Capture the cell that displays the provided text and extract its (X, Y) central coordinate. 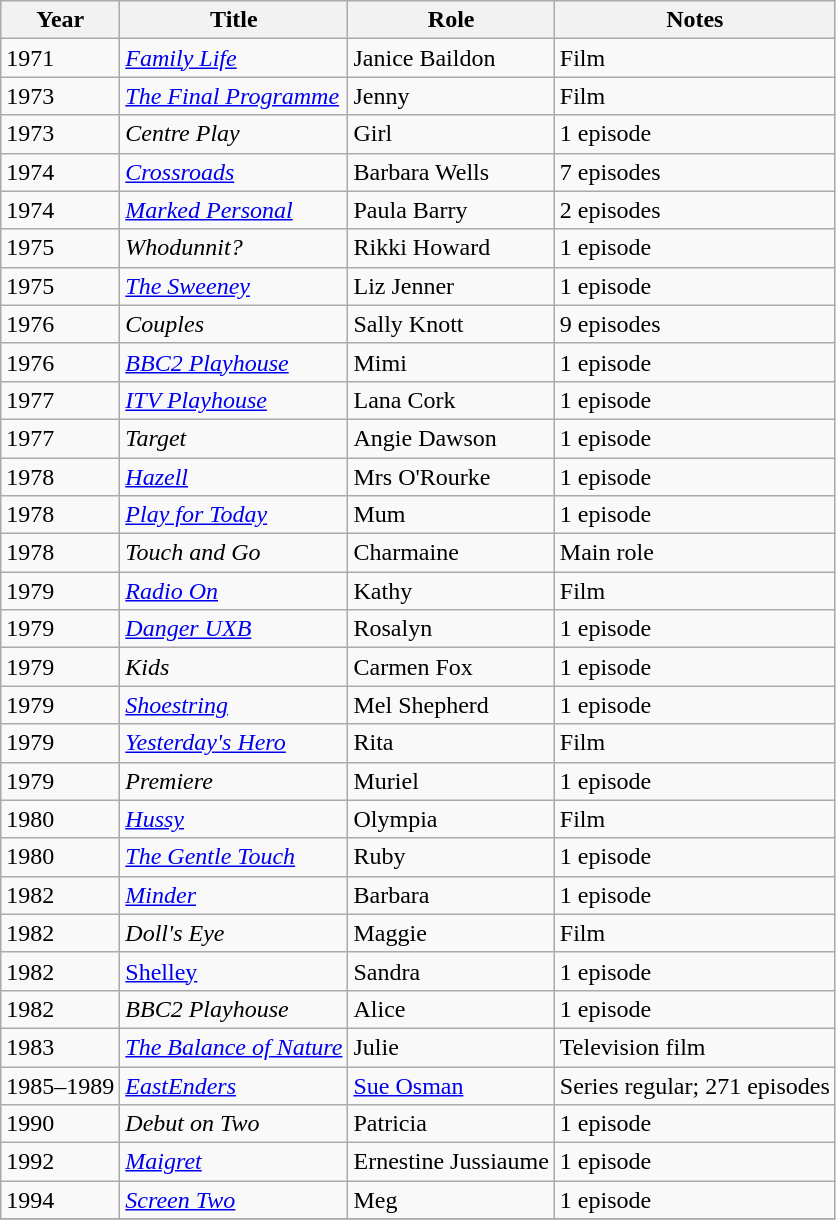
Crossroads (234, 172)
Maigret (234, 1162)
Kids (234, 667)
The Gentle Touch (234, 857)
1971 (60, 58)
7 episodes (694, 172)
Carmen Fox (451, 667)
Yesterday's Hero (234, 743)
1983 (60, 1047)
Ernestine Jussiaume (451, 1162)
Doll's Eye (234, 933)
Target (234, 438)
Minder (234, 895)
Mimi (451, 362)
Jenny (451, 96)
Danger UXB (234, 629)
Title (234, 20)
The Balance of Nature (234, 1047)
Centre Play (234, 134)
Radio On (234, 591)
Rita (451, 743)
Maggie (451, 933)
Screen Two (234, 1200)
Sandra (451, 971)
Play for Today (234, 515)
EastEnders (234, 1085)
Charmaine (451, 553)
Alice (451, 1009)
Marked Personal (234, 210)
Shoestring (234, 705)
Shelley (234, 971)
Sally Knott (451, 324)
Touch and Go (234, 553)
Year (60, 20)
Role (451, 20)
Janice Baildon (451, 58)
1992 (60, 1162)
Olympia (451, 819)
Rosalyn (451, 629)
Sue Osman (451, 1085)
Angie Dawson (451, 438)
Rikki Howard (451, 248)
Paula Barry (451, 210)
2 episodes (694, 210)
Hussy (234, 819)
Barbara (451, 895)
Patricia (451, 1124)
1994 (60, 1200)
Ruby (451, 857)
Series regular; 271 episodes (694, 1085)
Lana Cork (451, 400)
Liz Jenner (451, 286)
ITV Playhouse (234, 400)
Notes (694, 20)
9 episodes (694, 324)
Barbara Wells (451, 172)
Premiere (234, 781)
Family Life (234, 58)
Kathy (451, 591)
Mum (451, 515)
Julie (451, 1047)
Television film (694, 1047)
Main role (694, 553)
Muriel (451, 781)
1990 (60, 1124)
Debut on Two (234, 1124)
Hazell (234, 477)
Mrs O'Rourke (451, 477)
Meg (451, 1200)
The Sweeney (234, 286)
The Final Programme (234, 96)
Mel Shepherd (451, 705)
Girl (451, 134)
1985–1989 (60, 1085)
Whodunnit? (234, 248)
Couples (234, 324)
